Provide the (X, Y) coordinate of the cell's center where the given text is located.  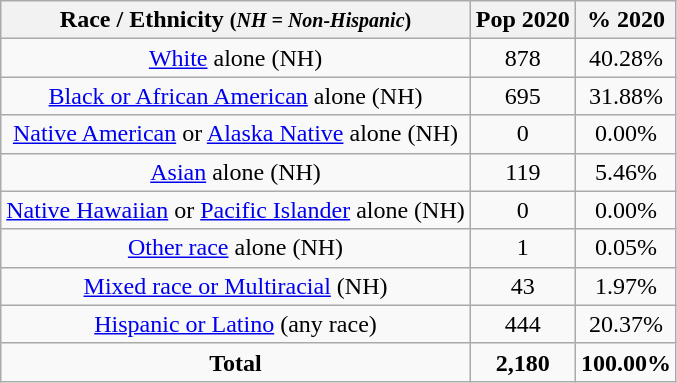
5.46% (626, 172)
Hispanic or Latino (any race) (236, 324)
40.28% (626, 58)
White alone (NH) (236, 58)
43 (522, 286)
20.37% (626, 324)
0.05% (626, 248)
1 (522, 248)
Native American or Alaska Native alone (NH) (236, 134)
695 (522, 96)
Native Hawaiian or Pacific Islander alone (NH) (236, 210)
Other race alone (NH) (236, 248)
444 (522, 324)
Pop 2020 (522, 20)
2,180 (522, 362)
878 (522, 58)
31.88% (626, 96)
119 (522, 172)
Black or African American alone (NH) (236, 96)
Mixed race or Multiracial (NH) (236, 286)
Asian alone (NH) (236, 172)
100.00% (626, 362)
1.97% (626, 286)
Race / Ethnicity (NH = Non-Hispanic) (236, 20)
Total (236, 362)
% 2020 (626, 20)
